For the text-containing cell, return its midpoint in [X, Y] coordinate format. 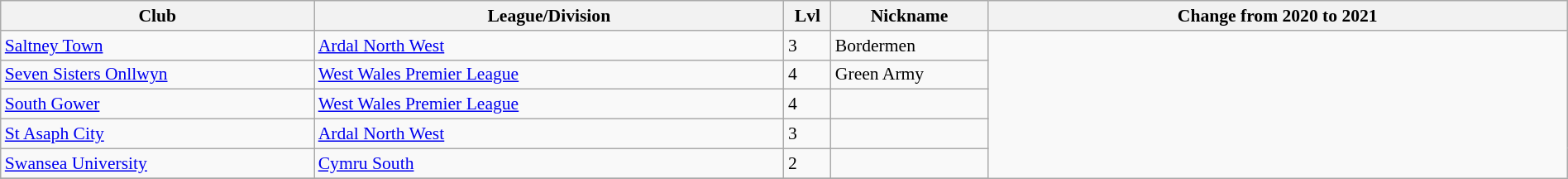
Bordermen [910, 46]
League/Division [549, 16]
South Gower [157, 104]
Seven Sisters Onllwyn [157, 75]
Green Army [910, 75]
Cymru South [549, 163]
Saltney Town [157, 46]
St Asaph City [157, 134]
Swansea University [157, 163]
Change from 2020 to 2021 [1277, 16]
Lvl [807, 16]
2 [807, 163]
Club [157, 16]
Nickname [910, 16]
